Provide the (x, y) coordinate of the cell's center where the given text is located.  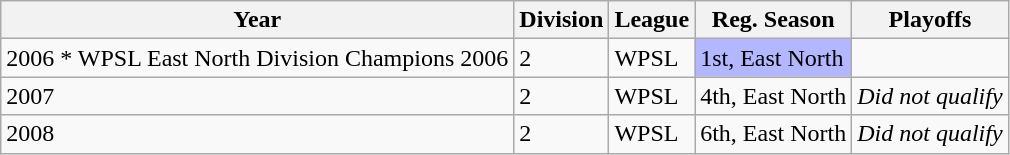
2006 * WPSL East North Division Champions 2006 (258, 58)
Year (258, 20)
Division (562, 20)
Playoffs (930, 20)
4th, East North (774, 96)
Reg. Season (774, 20)
2008 (258, 134)
2007 (258, 96)
1st, East North (774, 58)
6th, East North (774, 134)
League (652, 20)
